Determine the [X, Y] coordinate at the center of the cell enclosing the given text.  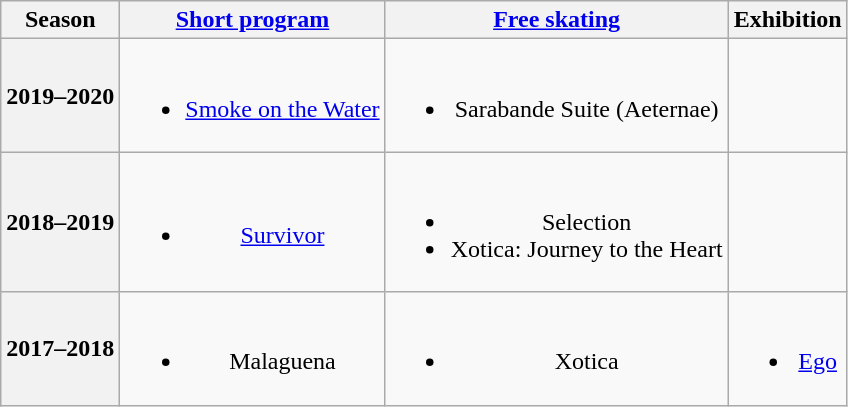
2019–2020 [60, 96]
Short program [252, 20]
2017–2018 [60, 348]
Malaguena [252, 348]
Free skating [556, 20]
Selection Xotica: Journey to the Heart [556, 222]
Exhibition [788, 20]
Ego [788, 348]
Season [60, 20]
Survivor [252, 222]
Xotica [556, 348]
Sarabande Suite (Aeternae) [556, 96]
Smoke on the Water [252, 96]
2018–2019 [60, 222]
